Identify which cell holds the provided text, then report its [x, y] central coordinate. 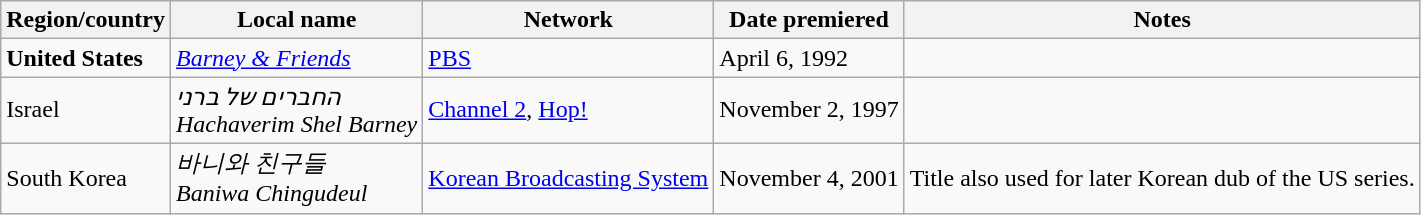
바니와 친구들Baniwa Chingudeul [296, 178]
Date premiered [809, 20]
United States [86, 58]
Korean Broadcasting System [568, 178]
April 6, 1992 [809, 58]
South Korea [86, 178]
Network [568, 20]
Israel [86, 110]
November 4, 2001 [809, 178]
PBS [568, 58]
Notes [1162, 20]
Local name [296, 20]
Region/country [86, 20]
November 2, 1997 [809, 110]
Title also used for later Korean dub of the US series. [1162, 178]
Barney & Friends [296, 58]
Channel 2, Hop! [568, 110]
החברים של ברניHachaverim Shel Barney [296, 110]
